Find where the given text appears and provide that cell's center as (X, Y) coordinate. 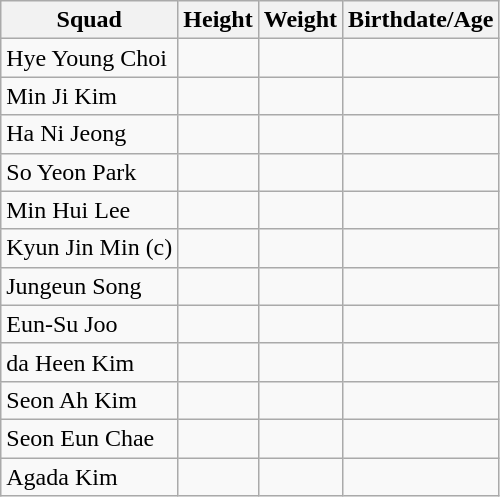
Birthdate/Age (421, 20)
Hye Young Choi (90, 58)
Height (218, 20)
Seon Eun Chae (90, 438)
Seon Ah Kim (90, 400)
Jungeun Song (90, 286)
Min Hui Lee (90, 210)
Ha Ni Jeong (90, 134)
Min Ji Kim (90, 96)
Kyun Jin Min (c) (90, 248)
Weight (300, 20)
Agada Kim (90, 477)
da Heen Kim (90, 362)
Squad (90, 20)
So Yeon Park (90, 172)
Eun-Su Joo (90, 324)
